Detect which cell encompasses the target text, then output its [X, Y] center coordinate. 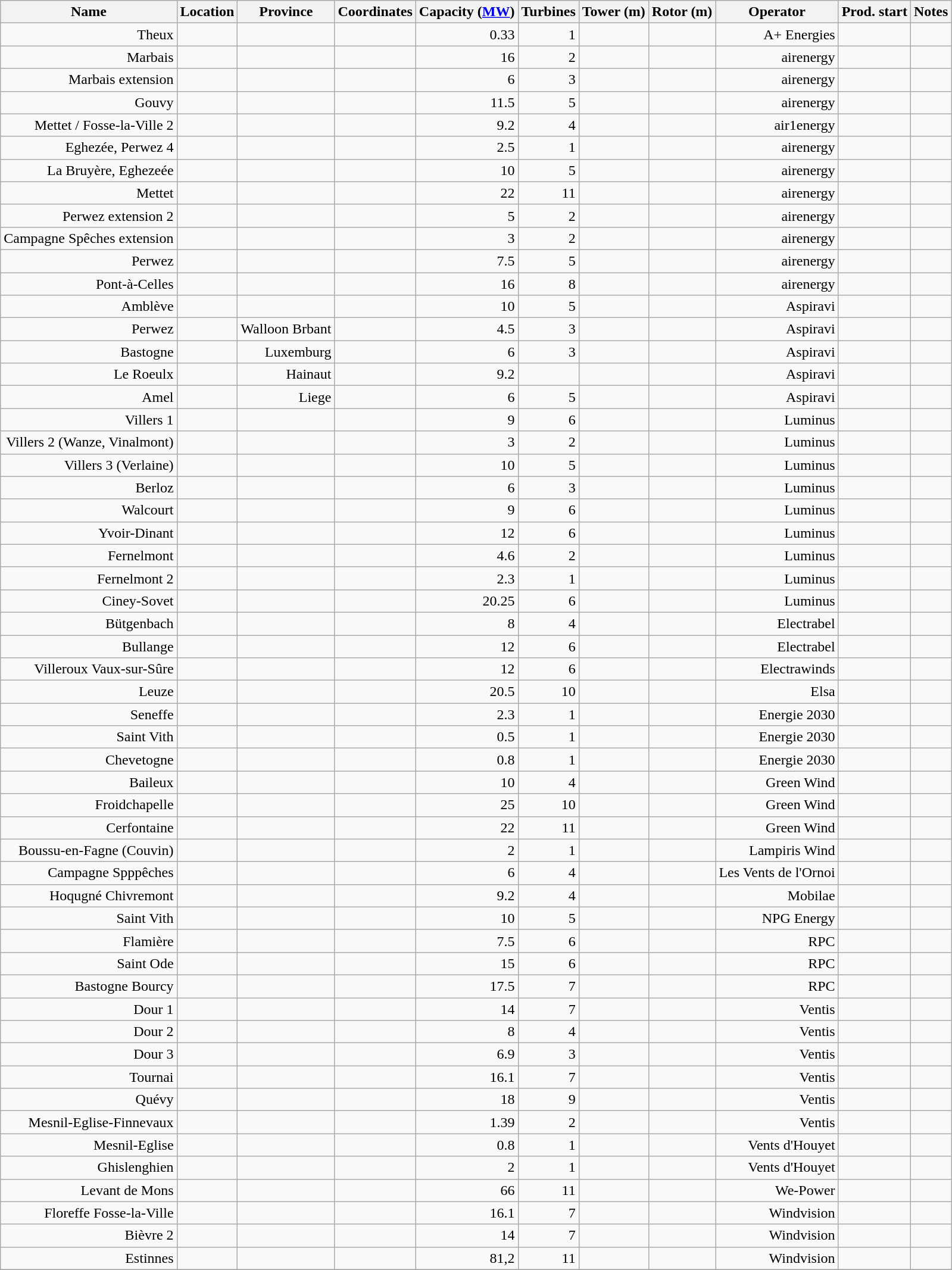
Gouvy [89, 102]
66 [467, 1190]
Dour 3 [89, 1054]
Amel [89, 397]
Prod. start [874, 12]
Boussu-en-Fagne (Couvin) [89, 850]
Eghezée, Perwez 4 [89, 148]
La Bruyère, Eghezeée [89, 170]
Le Roeulx [89, 375]
Marbais extension [89, 80]
18 [467, 1100]
2.5 [467, 148]
Fernelmont [89, 556]
Villeroux Vaux-sur-Sûre [89, 669]
Bütgenbach [89, 623]
Hoqugné Chivremont [89, 895]
Location [207, 12]
4.6 [467, 556]
Les Vents de l'Ornoi [777, 873]
Bullange [89, 646]
Name [89, 12]
Dour 1 [89, 1009]
Rotor (m) [682, 12]
Tower (m) [613, 12]
Pont-à-Celles [89, 284]
Hainaut [286, 375]
Fernelmont 2 [89, 578]
Floreffe Fosse-la-Ville [89, 1213]
Lampiris Wind [777, 850]
Villers 2 (Wanze, Vinalmont) [89, 442]
air1energy [777, 125]
11.5 [467, 102]
Mettet / Fosse-la-Ville 2 [89, 125]
Seneffe [89, 714]
Operator [777, 12]
Froidchapelle [89, 805]
20.25 [467, 601]
Luxemburg [286, 352]
Tournai [89, 1077]
15 [467, 963]
4.5 [467, 329]
0.33 [467, 35]
Yvoir-Dinant [89, 533]
Liege [286, 397]
Perwez extension 2 [89, 216]
Mobilae [777, 895]
6.9 [467, 1054]
Coordinates [375, 12]
Estinnes [89, 1258]
Leuze [89, 692]
Berloz [89, 488]
Campagne Spppêches [89, 873]
Mesnil-Eglise [89, 1145]
17.5 [467, 986]
Theux [89, 35]
NPG Energy [777, 918]
Walcourt [89, 510]
20.5 [467, 692]
We-Power [777, 1190]
Bastogne [89, 352]
Chevetogne [89, 760]
81,2 [467, 1258]
Marbais [89, 57]
Electrawinds [777, 669]
Saint Ode [89, 963]
Villers 1 [89, 420]
Mesnil-Eglise-Finnevaux [89, 1122]
Mettet [89, 193]
Villers 3 (Verlaine) [89, 465]
25 [467, 805]
Ciney-Sovet [89, 601]
Cerfontaine [89, 828]
Ghislenghien [89, 1168]
Dour 2 [89, 1032]
Amblève [89, 307]
Bastogne Bourcy [89, 986]
Notes [931, 12]
A+ Energies [777, 35]
Turbines [548, 12]
1.39 [467, 1122]
Campagne Spêches extension [89, 238]
Flamière [89, 941]
Province [286, 12]
0.5 [467, 737]
Capacity (MW) [467, 12]
Levant de Mons [89, 1190]
Quévy [89, 1100]
Walloon Brbant [286, 329]
Baileux [89, 782]
Elsa [777, 692]
Bièvre 2 [89, 1235]
